Provide the (X, Y) coordinate of the cell's center where the given text is located.  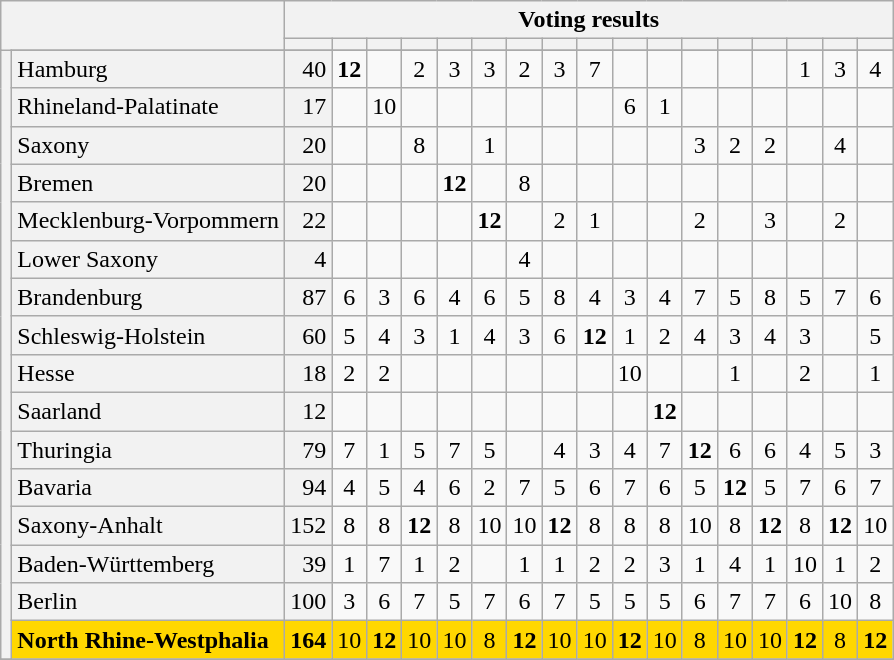
Bavaria (148, 488)
Hesse (148, 373)
60 (308, 335)
100 (308, 602)
Brandenburg (148, 297)
22 (308, 221)
Hamburg (148, 69)
39 (308, 564)
Saarland (148, 411)
79 (308, 449)
Schleswig-Holstein (148, 335)
40 (308, 69)
94 (308, 488)
Bremen (148, 183)
Saxony (148, 145)
164 (308, 640)
Baden-Württemberg (148, 564)
Mecklenburg-Vorpommern (148, 221)
Saxony-Anhalt (148, 526)
Voting results (589, 20)
North Rhine-Westphalia (148, 640)
152 (308, 526)
Berlin (148, 602)
Thuringia (148, 449)
87 (308, 297)
Rhineland-Palatinate (148, 107)
17 (308, 107)
18 (308, 373)
Lower Saxony (148, 259)
